Search for the cell housing the specified text and yield its (x, y) center coordinate. 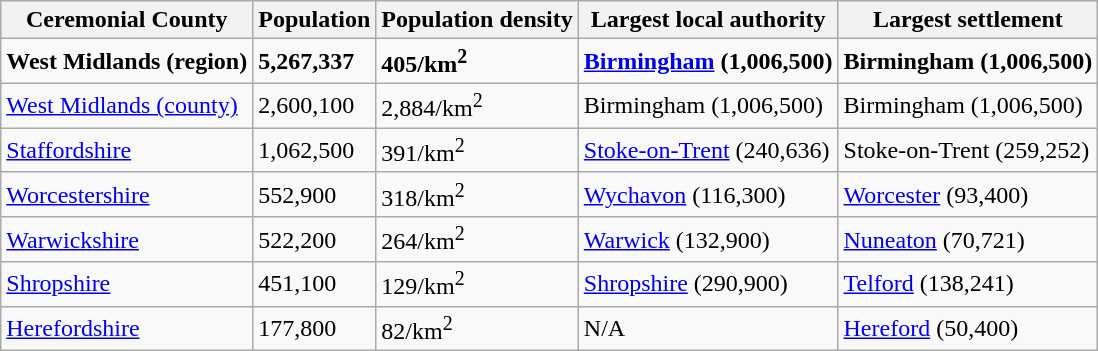
Telford (138,241) (968, 284)
1,062,500 (314, 150)
552,900 (314, 194)
Stoke-on-Trent (240,636) (708, 150)
129/km2 (477, 284)
522,200 (314, 240)
Largest local authority (708, 20)
Hereford (50,400) (968, 328)
2,600,100 (314, 106)
Stoke-on-Trent (259,252) (968, 150)
West Midlands (county) (127, 106)
Worcestershire (127, 194)
Ceremonial County (127, 20)
Worcester (93,400) (968, 194)
391/km2 (477, 150)
Herefordshire (127, 328)
451,100 (314, 284)
405/km2 (477, 62)
318/km2 (477, 194)
Wychavon (116,300) (708, 194)
Population density (477, 20)
Nuneaton (70,721) (968, 240)
2,884/km2 (477, 106)
Population (314, 20)
82/km2 (477, 328)
5,267,337 (314, 62)
177,800 (314, 328)
N/A (708, 328)
Warwick (132,900) (708, 240)
264/km2 (477, 240)
Shropshire (290,900) (708, 284)
Warwickshire (127, 240)
West Midlands (region) (127, 62)
Shropshire (127, 284)
Staffordshire (127, 150)
Largest settlement (968, 20)
